Search for the cell housing the specified text and yield its [x, y] center coordinate. 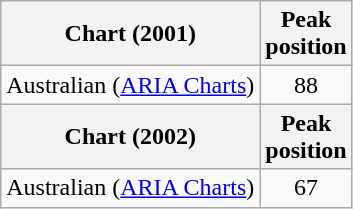
Chart (2002) [130, 136]
88 [306, 85]
67 [306, 188]
Chart (2001) [130, 34]
